Extract the [x, y] coordinate from the center of the cell holding the provided text.  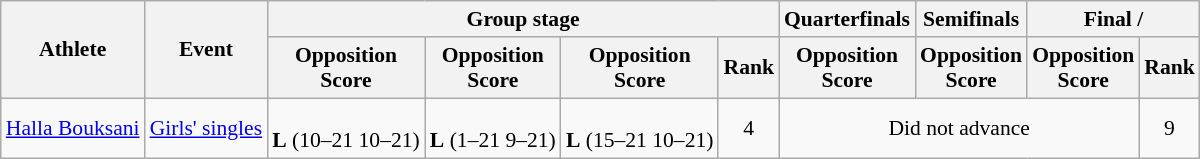
9 [1170, 128]
L (15–21 10–21) [640, 128]
Did not advance [959, 128]
Girls' singles [206, 128]
Event [206, 50]
Quarterfinals [847, 19]
Athlete [73, 50]
L (10–21 10–21) [346, 128]
Group stage [523, 19]
Semifinals [971, 19]
Final / [1114, 19]
4 [748, 128]
L (1–21 9–21) [493, 128]
Halla Bouksani [73, 128]
